Extract the (X, Y) coordinate from the center of the cell holding the provided text.  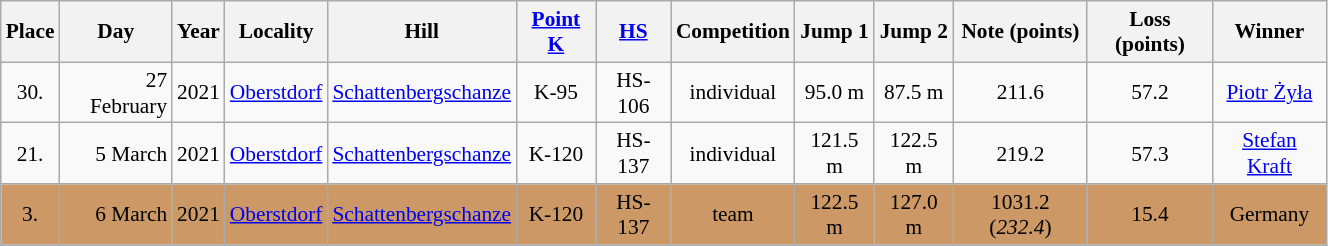
3. (30, 214)
Point K (556, 32)
Winner (1269, 32)
Piotr Żyła (1269, 92)
Hill (422, 32)
127.0 m (914, 214)
HS (634, 32)
57.3 (1150, 154)
87.5 m (914, 92)
121.5 m (834, 154)
Note (points) (1020, 32)
Germany (1269, 214)
Day (116, 32)
Competition (733, 32)
57.2 (1150, 92)
team (733, 214)
27 February (116, 92)
Place (30, 32)
1031.2 (232.4) (1020, 214)
5 March (116, 154)
15.4 (1150, 214)
HS-106 (634, 92)
Stefan Kraft (1269, 154)
211.6 (1020, 92)
6 March (116, 214)
Year (198, 32)
K-95 (556, 92)
21. (30, 154)
95.0 m (834, 92)
219.2 (1020, 154)
30. (30, 92)
Locality (276, 32)
Jump 2 (914, 32)
Jump 1 (834, 32)
Loss (points) (1150, 32)
